From the cell containing the given text, extract its center point as [X, Y] coordinate. 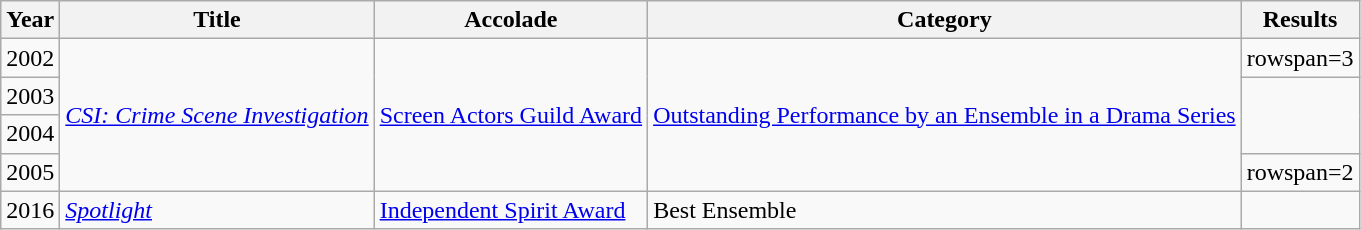
Results [1300, 20]
Independent Spirit Award [510, 210]
Accolade [510, 20]
Year [30, 20]
rowspan=3 [1300, 58]
2004 [30, 134]
2002 [30, 58]
2005 [30, 172]
Title [217, 20]
Screen Actors Guild Award [510, 115]
2003 [30, 96]
2016 [30, 210]
Spotlight [217, 210]
rowspan=2 [1300, 172]
Outstanding Performance by an Ensemble in a Drama Series [945, 115]
Best Ensemble [945, 210]
CSI: Crime Scene Investigation [217, 115]
Category [945, 20]
